Provide the (X, Y) coordinate of the cell's center where the given text is located.  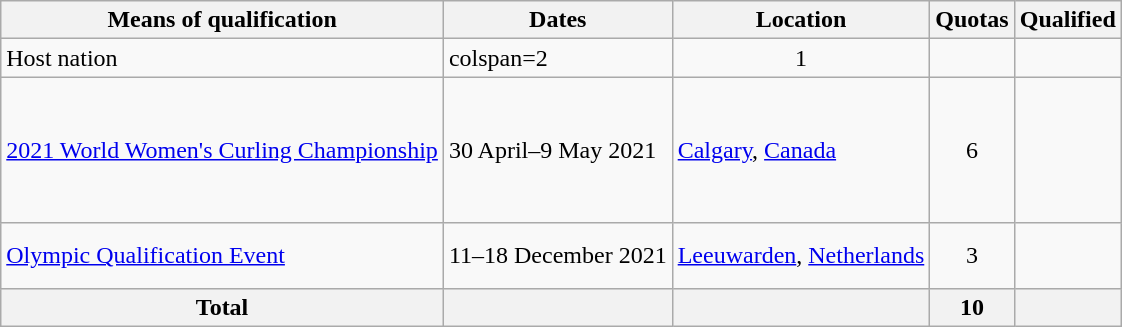
6 (972, 150)
Total (222, 307)
Location (801, 20)
2021 World Women's Curling Championship (222, 150)
3 (972, 256)
10 (972, 307)
11–18 December 2021 (558, 256)
Qualified (1068, 20)
Means of qualification (222, 20)
colspan=2 (558, 58)
1 (801, 58)
30 April–9 May 2021 (558, 150)
Host nation (222, 58)
Leeuwarden, Netherlands (801, 256)
Dates (558, 20)
Olympic Qualification Event (222, 256)
Quotas (972, 20)
Calgary, Canada (801, 150)
